Find where the given text appears and provide that cell's center as [x, y] coordinate. 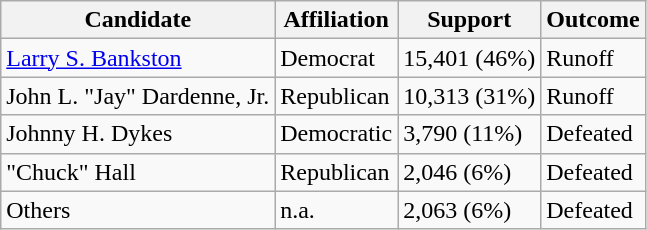
Candidate [138, 20]
Johnny H. Dykes [138, 134]
10,313 (31%) [470, 96]
Support [470, 20]
John L. "Jay" Dardenne, Jr. [138, 96]
2,063 (6%) [470, 210]
Larry S. Bankston [138, 58]
Others [138, 210]
"Chuck" Hall [138, 172]
Democrat [336, 58]
3,790 (11%) [470, 134]
n.a. [336, 210]
Affiliation [336, 20]
Outcome [593, 20]
Democratic [336, 134]
15,401 (46%) [470, 58]
2,046 (6%) [470, 172]
